Return (X, Y) of the center of cell containing provided text 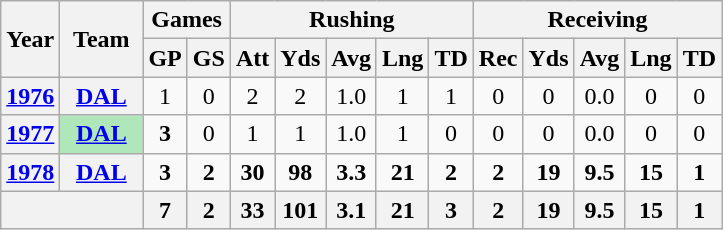
1977 (30, 134)
Year (30, 39)
GP (165, 58)
Receiving (597, 20)
GS (208, 58)
101 (300, 210)
30 (252, 172)
Rushing (352, 20)
3.1 (352, 210)
1978 (30, 172)
33 (252, 210)
Team (102, 39)
98 (300, 172)
Rec (498, 58)
Att (252, 58)
1976 (30, 96)
3.3 (352, 172)
Games (186, 20)
7 (165, 210)
